Detect which cell encompasses the target text, then output its (x, y) center coordinate. 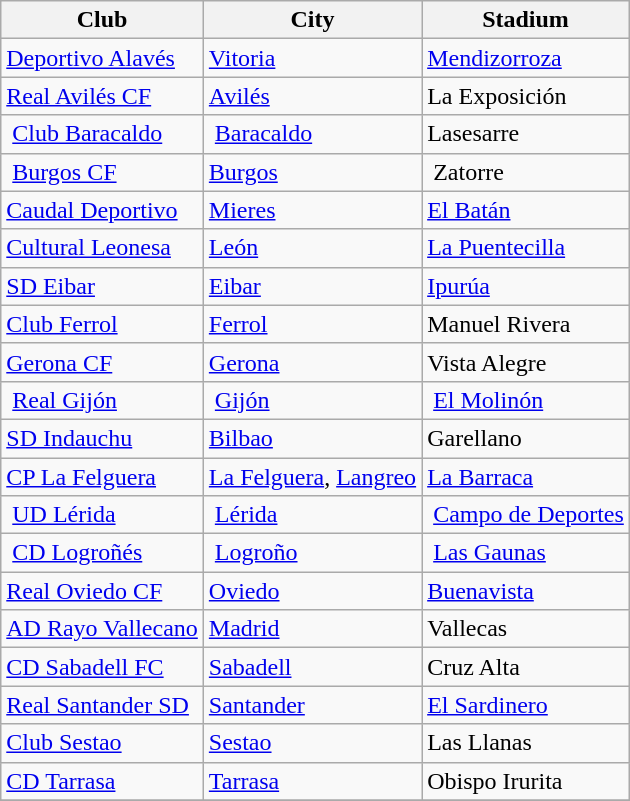
La Exposición (526, 96)
Cultural Leonesa (102, 248)
Gerona (312, 362)
Oviedo (312, 591)
El Molinón (526, 400)
Lasesarre (526, 134)
Sabadell (312, 667)
SD Eibar (102, 286)
Deportivo Alavés (102, 58)
SD Indauchu (102, 438)
Mieres (312, 210)
La Puentecilla (526, 248)
City (312, 20)
Baracaldo (312, 134)
Mendizorroza (526, 58)
Club Ferrol (102, 324)
Real Avilés CF (102, 96)
El Batán (526, 210)
Club (102, 20)
Bilbao (312, 438)
Sestao (312, 743)
Las Gaunas (526, 553)
El Sardinero (526, 705)
AD Rayo Vallecano (102, 629)
Real Oviedo CF (102, 591)
Ferrol (312, 324)
Club Baracaldo (102, 134)
CD Tarrasa (102, 781)
Madrid (312, 629)
Campo de Deportes (526, 515)
Real Gijón (102, 400)
Gijón (312, 400)
La Felguera, Langreo (312, 477)
Real Santander SD (102, 705)
CD Logroñés (102, 553)
Gerona CF (102, 362)
Obispo Irurita (526, 781)
Vitoria (312, 58)
Vallecas (526, 629)
Lérida (312, 515)
Tarrasa (312, 781)
Logroño (312, 553)
Avilés (312, 96)
Las Llanas (526, 743)
Caudal Deportivo (102, 210)
Ipurúa (526, 286)
Burgos CF (102, 172)
Zatorre (526, 172)
Cruz Alta (526, 667)
UD Lérida (102, 515)
Burgos (312, 172)
Garellano (526, 438)
CP La Felguera (102, 477)
Vista Alegre (526, 362)
Manuel Rivera (526, 324)
Buenavista (526, 591)
Eibar (312, 286)
Stadium (526, 20)
Santander (312, 705)
León (312, 248)
Club Sestao (102, 743)
CD Sabadell FC (102, 667)
La Barraca (526, 477)
